Search for the cell housing the specified text and yield its (x, y) center coordinate. 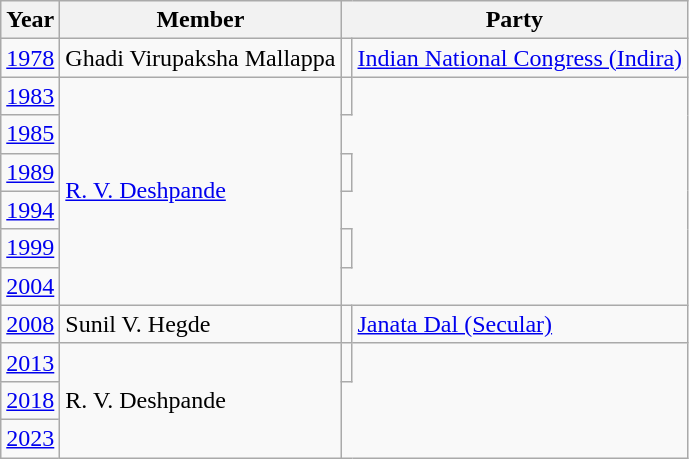
1978 (30, 58)
2004 (30, 286)
2013 (30, 362)
Ghadi Virupaksha Mallappa (200, 58)
1983 (30, 96)
Member (200, 20)
Janata Dal (Secular) (520, 324)
Year (30, 20)
Party (514, 20)
Sunil V. Hegde (200, 324)
Indian National Congress (Indira) (520, 58)
1994 (30, 210)
1985 (30, 134)
1989 (30, 172)
2008 (30, 324)
2023 (30, 438)
1999 (30, 248)
2018 (30, 400)
